Return [x, y] of the center of cell containing provided text 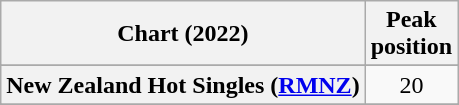
Chart (2022) [183, 34]
Peakposition [411, 34]
20 [411, 85]
New Zealand Hot Singles (RMNZ) [183, 85]
